Pinpoint the cell where the given text exists, returning its (X, Y) midpoint coordinate. 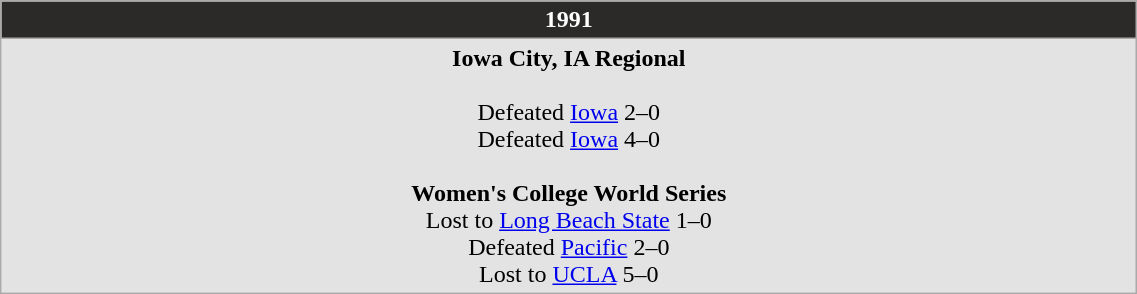
1991 (569, 20)
